Output the (x, y) coordinate of the center of the cell containing the given text.  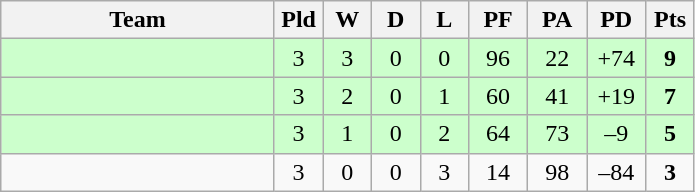
22 (558, 58)
41 (558, 96)
96 (498, 58)
PD (616, 20)
14 (498, 172)
9 (670, 58)
+74 (616, 58)
D (396, 20)
L (444, 20)
Pld (298, 20)
–9 (616, 134)
73 (558, 134)
60 (498, 96)
5 (670, 134)
7 (670, 96)
PA (558, 20)
+19 (616, 96)
Pts (670, 20)
PF (498, 20)
64 (498, 134)
–84 (616, 172)
Team (138, 20)
98 (558, 172)
W (348, 20)
